For the text-containing cell, return its midpoint in (x, y) coordinate format. 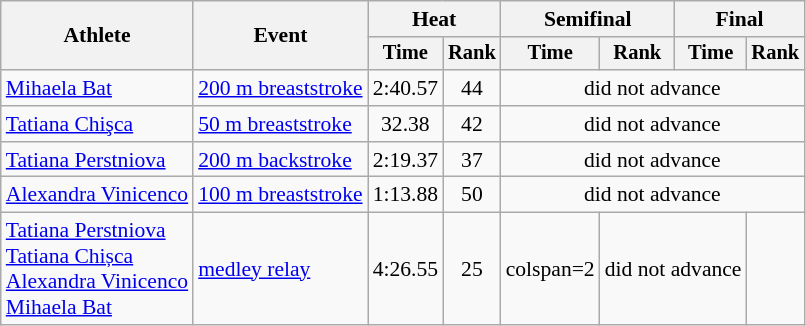
Event (280, 36)
Alexandra Vinicenco (97, 195)
44 (472, 88)
100 m breaststroke (280, 195)
50 m breaststroke (280, 124)
Athlete (97, 36)
2:19.37 (406, 160)
200 m backstroke (280, 160)
50 (472, 195)
200 m breaststroke (280, 88)
Final (740, 19)
4:26.55 (406, 269)
1:13.88 (406, 195)
37 (472, 160)
25 (472, 269)
2:40.57 (406, 88)
Tatiana Perstniova (97, 160)
colspan=2 (550, 269)
Heat (434, 19)
32.38 (406, 124)
Mihaela Bat (97, 88)
Tatiana Chişca (97, 124)
Semifinal (588, 19)
medley relay (280, 269)
42 (472, 124)
Tatiana PerstniovaTatiana ChișcaAlexandra VinicencoMihaela Bat (97, 269)
